Capture the cell that displays the provided text and extract its (x, y) central coordinate. 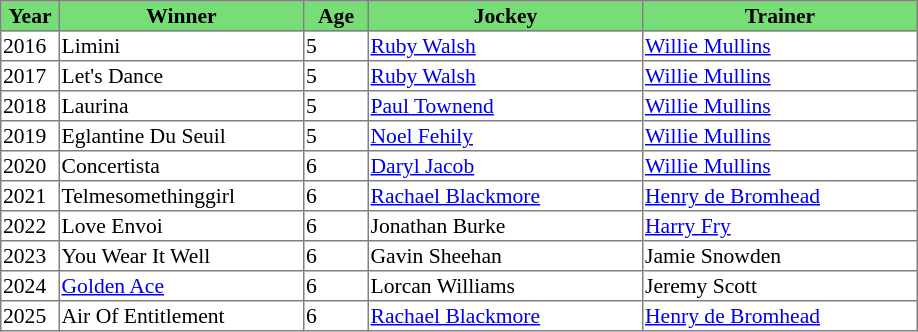
Telmesomethinggirl (181, 196)
Limini (181, 46)
Harry Fry (780, 226)
Jamie Snowden (780, 256)
Love Envoi (181, 226)
2017 (30, 76)
Noel Fehily (505, 136)
2020 (30, 166)
Golden Ace (181, 286)
2023 (30, 256)
Eglantine Du Seuil (181, 136)
Jonathan Burke (505, 226)
Daryl Jacob (505, 166)
2021 (30, 196)
Age (336, 16)
Paul Townend (505, 106)
2022 (30, 226)
2025 (30, 316)
You Wear It Well (181, 256)
Concertista (181, 166)
Laurina (181, 106)
2019 (30, 136)
2024 (30, 286)
Jeremy Scott (780, 286)
Gavin Sheehan (505, 256)
2016 (30, 46)
Trainer (780, 16)
Winner (181, 16)
2018 (30, 106)
Lorcan Williams (505, 286)
Let's Dance (181, 76)
Air Of Entitlement (181, 316)
Year (30, 16)
Jockey (505, 16)
